For the text-containing cell, return its midpoint in [x, y] coordinate format. 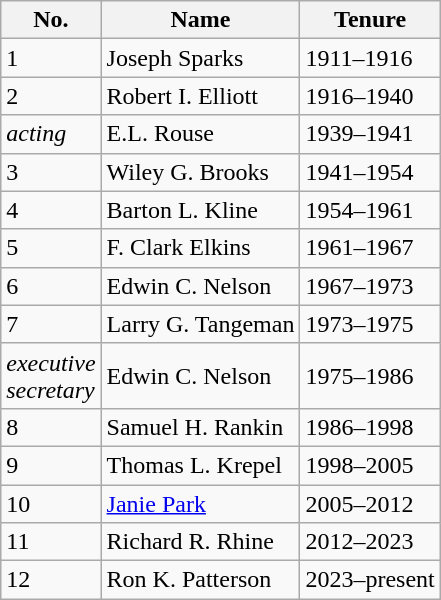
1986–1998 [370, 427]
Samuel H. Rankin [200, 427]
2023–present [370, 580]
Barton L. Kline [200, 210]
3 [51, 172]
1 [51, 58]
1954–1961 [370, 210]
Robert I. Elliott [200, 96]
12 [51, 580]
5 [51, 248]
Wiley G. Brooks [200, 172]
No. [51, 20]
1998–2005 [370, 465]
9 [51, 465]
8 [51, 427]
Richard R. Rhine [200, 542]
Janie Park [200, 503]
11 [51, 542]
4 [51, 210]
10 [51, 503]
1961–1967 [370, 248]
executivesecretary [51, 376]
2005–2012 [370, 503]
1973–1975 [370, 324]
F. Clark Elkins [200, 248]
7 [51, 324]
2012–2023 [370, 542]
Name [200, 20]
1911–1916 [370, 58]
Thomas L. Krepel [200, 465]
1939–1941 [370, 134]
acting [51, 134]
1941–1954 [370, 172]
Joseph Sparks [200, 58]
2 [51, 96]
Larry G. Tangeman [200, 324]
Tenure [370, 20]
1967–1973 [370, 286]
1975–1986 [370, 376]
6 [51, 286]
E.L. Rouse [200, 134]
Ron K. Patterson [200, 580]
1916–1940 [370, 96]
